Find where the given text appears and provide that cell's center as (X, Y) coordinate. 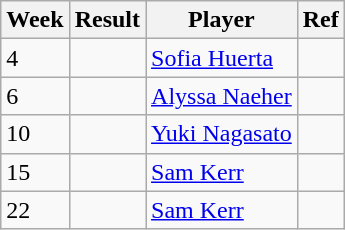
Yuki Nagasato (222, 134)
22 (35, 210)
6 (35, 96)
4 (35, 58)
Alyssa Naeher (222, 96)
Ref (320, 20)
15 (35, 172)
Player (222, 20)
Result (107, 20)
Week (35, 20)
10 (35, 134)
Sofia Huerta (222, 58)
